Return the [x, y] coordinate for the center point of the cell that contains the specified text.  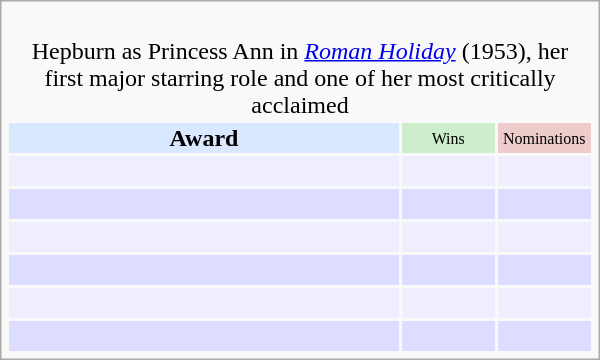
Wins [448, 138]
Award [204, 138]
Hepburn as Princess Ann in Roman Holiday (1953), her first major starring role and one of her most critically acclaimed [300, 64]
Nominations [544, 138]
